Extract the (X, Y) coordinate from the center of the cell holding the provided text.  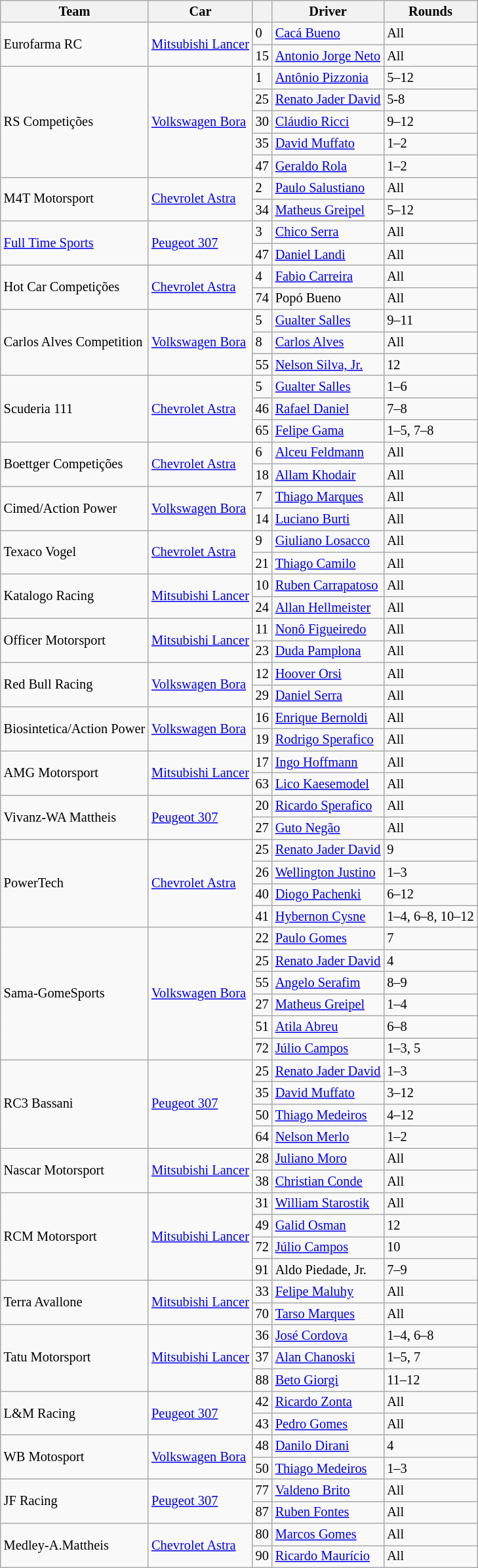
8 (262, 342)
Nelson Merlo (328, 1137)
Felipe Gama (328, 431)
Paulo Salustiano (328, 188)
Felipe Maluhy (328, 1291)
Danilo Dirani (328, 1446)
6–12 (430, 895)
6 (262, 452)
23 (262, 651)
Cacá Bueno (328, 33)
Daniel Serra (328, 696)
Car (201, 11)
1–4, 6–8, 10–12 (430, 916)
65 (262, 431)
7–8 (430, 409)
RS Competições (75, 121)
18 (262, 475)
L&M Racing (75, 1413)
Cimed/Action Power (75, 508)
Full Time Sports (75, 243)
1–6 (430, 386)
49 (262, 1225)
Tarso Marques (328, 1314)
Aldo Piedade, Jr. (328, 1270)
16 (262, 717)
Eurofarma RC (75, 45)
Pedro Gomes (328, 1424)
31 (262, 1203)
Lico Kaesemodel (328, 784)
90 (262, 1556)
88 (262, 1380)
Scuderia 111 (75, 408)
Duda Pamplona (328, 651)
JF Racing (75, 1500)
Cláudio Ricci (328, 122)
19 (262, 740)
Ricardo Zonta (328, 1402)
Vivanz-WA Mattheis (75, 817)
Juliano Moro (328, 1159)
37 (262, 1357)
Enrique Bernoldi (328, 717)
Rodrigo Sperafico (328, 740)
Sama-GomeSports (75, 994)
Ruben Carrapatoso (328, 585)
Ricardo Maurício (328, 1556)
Beto Giorgi (328, 1380)
11–12 (430, 1380)
Atila Abreu (328, 1027)
Christian Conde (328, 1181)
Chico Serra (328, 232)
Rafael Daniel (328, 409)
Ricardo Sperafico (328, 806)
William Starostik (328, 1203)
36 (262, 1336)
Allam Khodair (328, 475)
74 (262, 298)
8–9 (430, 982)
1–4 (430, 1005)
Alan Chanoski (328, 1357)
Carlos Alves Competition (75, 342)
5-8 (430, 100)
64 (262, 1137)
Paulo Gomes (328, 938)
Marcos Gomes (328, 1535)
1–3, 5 (430, 1049)
38 (262, 1181)
Medley-A.Mattheis (75, 1545)
6–8 (430, 1027)
22 (262, 938)
WB Motosport (75, 1457)
63 (262, 784)
87 (262, 1512)
15 (262, 56)
Red Bull Racing (75, 685)
40 (262, 895)
Rounds (430, 11)
26 (262, 872)
Nascar Motorsport (75, 1170)
Nonô Figueiredo (328, 630)
Daniel Landi (328, 254)
RCM Motorsport (75, 1237)
Thiago Camilo (328, 563)
Popó Bueno (328, 298)
PowerTech (75, 883)
Luciano Burti (328, 519)
28 (262, 1159)
Geraldo Rola (328, 166)
Alceu Feldmann (328, 452)
91 (262, 1270)
Galid Osman (328, 1225)
2 (262, 188)
9–12 (430, 122)
Hybernon Cysne (328, 916)
17 (262, 762)
Hoover Orsi (328, 673)
1 (262, 77)
11 (262, 630)
7–9 (430, 1270)
20 (262, 806)
14 (262, 519)
Biosintetica/Action Power (75, 728)
29 (262, 696)
77 (262, 1490)
70 (262, 1314)
Guto Negão (328, 828)
51 (262, 1027)
Tatu Motorsport (75, 1357)
AMG Motorsport (75, 773)
Carlos Alves (328, 342)
46 (262, 409)
Angelo Serafim (328, 982)
Texaco Vogel (75, 552)
33 (262, 1291)
Katalogo Racing (75, 595)
Nelson Silva, Jr. (328, 365)
Fabio Carreira (328, 276)
24 (262, 607)
9–11 (430, 321)
34 (262, 210)
Giuliano Losacco (328, 541)
Allan Hellmeister (328, 607)
José Cordova (328, 1336)
Ingo Hoffmann (328, 762)
1–5, 7 (430, 1357)
Wellington Justino (328, 872)
1–5, 7–8 (430, 431)
Terra Avallone (75, 1302)
1–4, 6–8 (430, 1336)
Ruben Fontes (328, 1512)
Thiago Marques (328, 497)
Officer Motorsport (75, 640)
Diogo Pachenki (328, 895)
3 (262, 232)
4–12 (430, 1115)
41 (262, 916)
Hot Car Competições (75, 287)
21 (262, 563)
Team (75, 11)
48 (262, 1446)
43 (262, 1424)
Antônio Pizzonia (328, 77)
0 (262, 33)
42 (262, 1402)
Valdeno Brito (328, 1490)
3–12 (430, 1093)
80 (262, 1535)
30 (262, 122)
Antonio Jorge Neto (328, 56)
Driver (328, 11)
M4T Motorsport (75, 199)
RC3 Bassani (75, 1104)
Boettger Competições (75, 463)
